Determine the [x, y] coordinate at the center of the cell enclosing the given text.  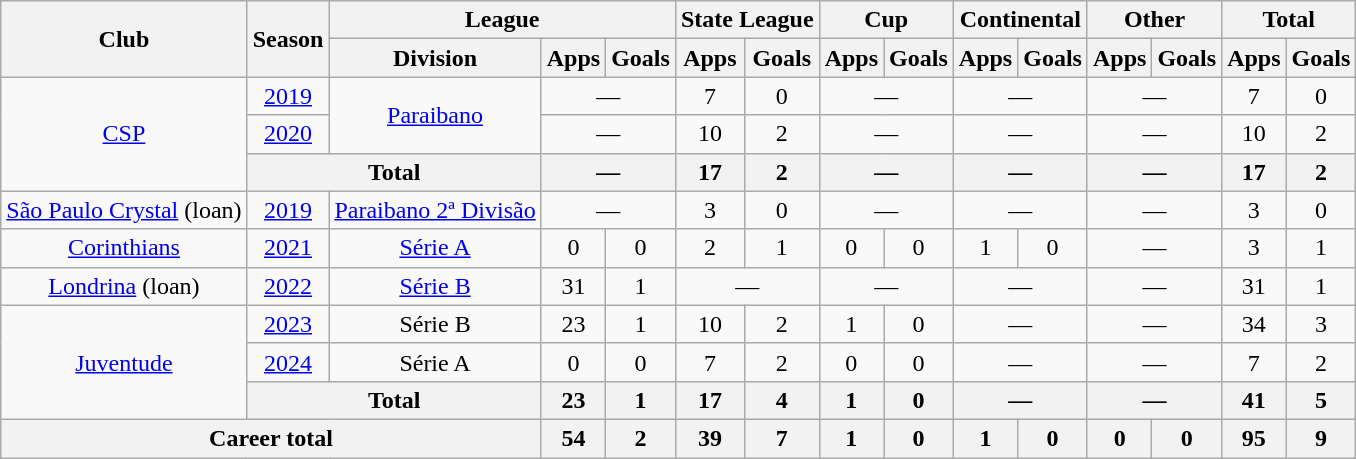
CSP [124, 134]
Paraibano [435, 115]
Cup [886, 20]
2022 [288, 286]
34 [1254, 324]
Corinthians [124, 248]
League [502, 20]
5 [1321, 400]
2020 [288, 134]
Club [124, 39]
São Paulo Crystal (loan) [124, 210]
Juventude [124, 362]
Other [1154, 20]
Londrina (loan) [124, 286]
41 [1254, 400]
Career total [271, 438]
54 [573, 438]
Continental [1020, 20]
4 [782, 400]
Paraibano 2ª Divisão [435, 210]
95 [1254, 438]
2021 [288, 248]
Division [435, 58]
Season [288, 39]
9 [1321, 438]
39 [710, 438]
2023 [288, 324]
2024 [288, 362]
State League [747, 20]
